Pinpoint the cell where the given text exists, returning its (X, Y) midpoint coordinate. 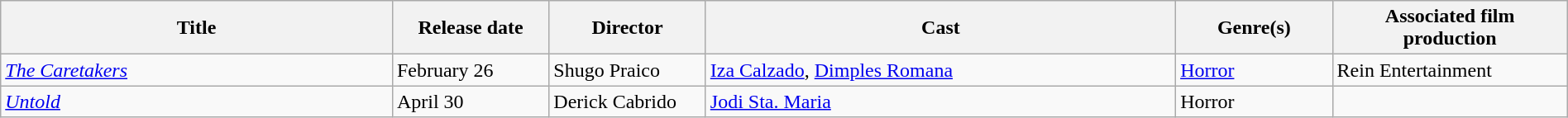
Genre(s) (1254, 28)
Derick Cabrido (627, 101)
Iza Calzado, Dimples Romana (940, 70)
Associated film production (1450, 28)
February 26 (470, 70)
Jodi Sta. Maria (940, 101)
Director (627, 28)
Shugo Praico (627, 70)
Cast (940, 28)
April 30 (470, 101)
Untold (197, 101)
The Caretakers (197, 70)
Release date (470, 28)
Rein Entertainment (1450, 70)
Title (197, 28)
